Return the [x, y] coordinate for the center point of the cell that contains the specified text.  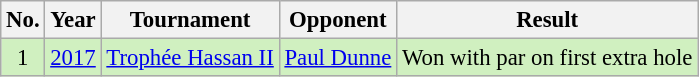
Tournament [190, 20]
Trophée Hassan II [190, 58]
1 [23, 58]
Result [548, 20]
Year [73, 20]
2017 [73, 58]
Opponent [338, 20]
Paul Dunne [338, 58]
No. [23, 20]
Won with par on first extra hole [548, 58]
